From the cell containing the given text, extract its center point as [X, Y] coordinate. 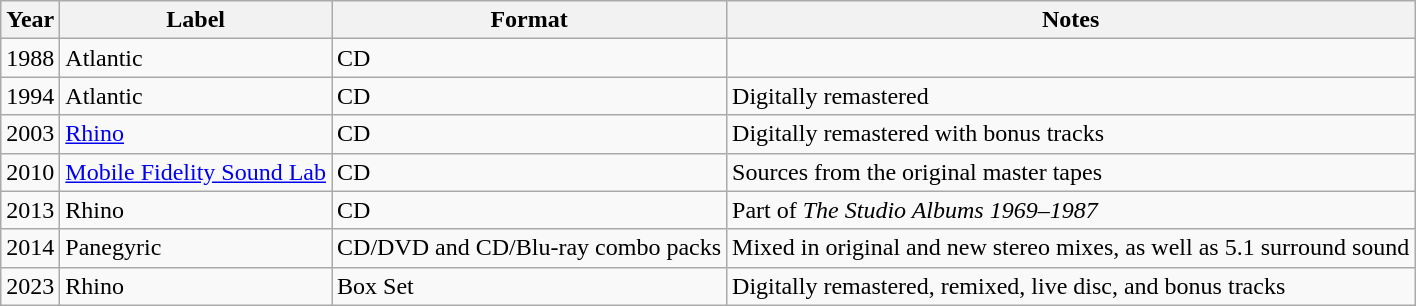
2023 [30, 286]
Notes [1071, 20]
Box Set [530, 286]
Format [530, 20]
Panegyric [196, 248]
2010 [30, 172]
Sources from the original master tapes [1071, 172]
2014 [30, 248]
Mixed in original and new stereo mixes, as well as 5.1 surround sound [1071, 248]
1988 [30, 58]
2003 [30, 134]
2013 [30, 210]
Part of The Studio Albums 1969–1987 [1071, 210]
Digitally remastered, remixed, live disc, and bonus tracks [1071, 286]
Label [196, 20]
CD/DVD and CD/Blu-ray combo packs [530, 248]
Digitally remastered with bonus tracks [1071, 134]
Year [30, 20]
1994 [30, 96]
Digitally remastered [1071, 96]
Mobile Fidelity Sound Lab [196, 172]
